Return the [X, Y] coordinate for the center point of the cell that contains the specified text.  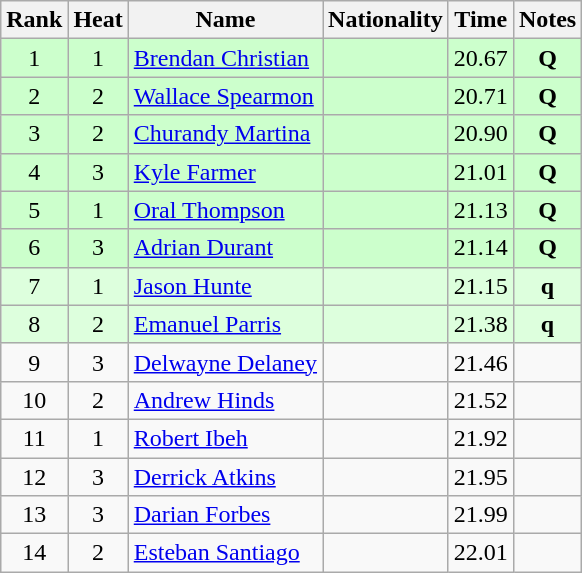
Darian Forbes [225, 515]
11 [34, 438]
Rank [34, 20]
8 [34, 324]
13 [34, 515]
Oral Thompson [225, 210]
Robert Ibeh [225, 438]
20.90 [480, 134]
21.95 [480, 477]
Nationality [386, 20]
21.15 [480, 286]
Notes [547, 20]
6 [34, 248]
Esteban Santiago [225, 553]
Name [225, 20]
Andrew Hinds [225, 400]
21.38 [480, 324]
Adrian Durant [225, 248]
Jason Hunte [225, 286]
21.99 [480, 515]
Delwayne Delaney [225, 362]
20.71 [480, 96]
21.92 [480, 438]
Heat [98, 20]
9 [34, 362]
20.67 [480, 58]
Churandy Martina [225, 134]
22.01 [480, 553]
21.52 [480, 400]
21.14 [480, 248]
21.46 [480, 362]
Emanuel Parris [225, 324]
5 [34, 210]
10 [34, 400]
Kyle Farmer [225, 172]
Time [480, 20]
7 [34, 286]
12 [34, 477]
4 [34, 172]
21.13 [480, 210]
14 [34, 553]
21.01 [480, 172]
Derrick Atkins [225, 477]
Wallace Spearmon [225, 96]
Brendan Christian [225, 58]
